Determine the [X, Y] coordinate at the center of the cell enclosing the given text.  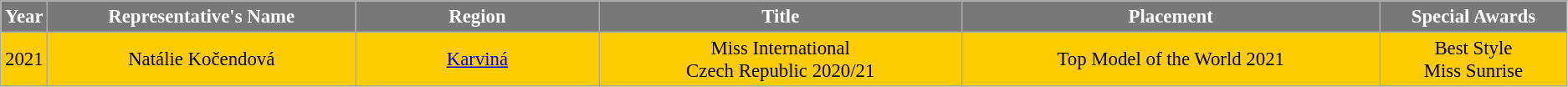
Special Awards [1473, 17]
Region [478, 17]
Title [780, 17]
Best StyleMiss Sunrise [1473, 60]
Karviná [478, 60]
2021 [24, 60]
Placement [1171, 17]
Miss InternationalCzech Republic 2020/21 [780, 60]
Natálie Kočendová [202, 60]
Representative's Name [202, 17]
Year [24, 17]
Top Model of the World 2021 [1171, 60]
